Pinpoint the cell where the given text exists, returning its (x, y) midpoint coordinate. 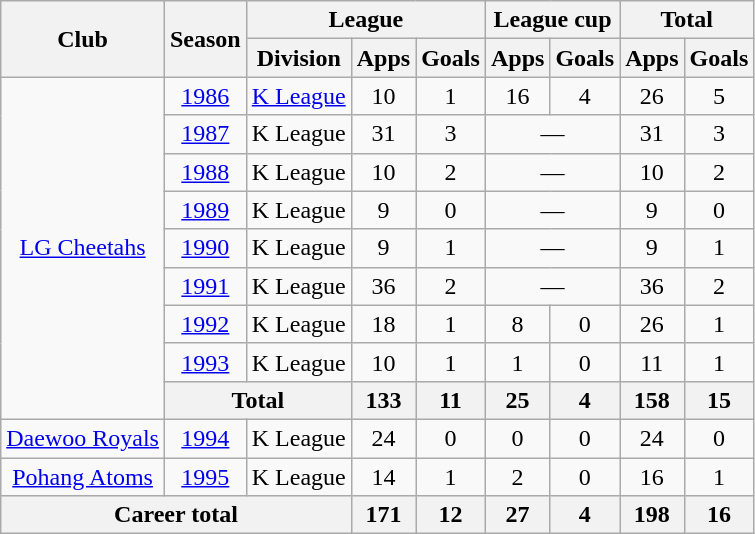
12 (451, 515)
18 (383, 324)
198 (652, 515)
Pohang Atoms (83, 477)
1988 (205, 172)
Daewoo Royals (83, 438)
League (366, 20)
League cup (552, 20)
1993 (205, 362)
14 (383, 477)
25 (517, 400)
1994 (205, 438)
Season (205, 39)
1986 (205, 96)
5 (719, 96)
8 (517, 324)
133 (383, 400)
27 (517, 515)
1992 (205, 324)
Club (83, 39)
1990 (205, 248)
Career total (176, 515)
15 (719, 400)
1987 (205, 134)
1991 (205, 286)
1995 (205, 477)
LG Cheetahs (83, 248)
171 (383, 515)
158 (652, 400)
Division (298, 58)
1989 (205, 210)
